Scan for the cell matching the given text and deliver its (X, Y) coordinate at center. 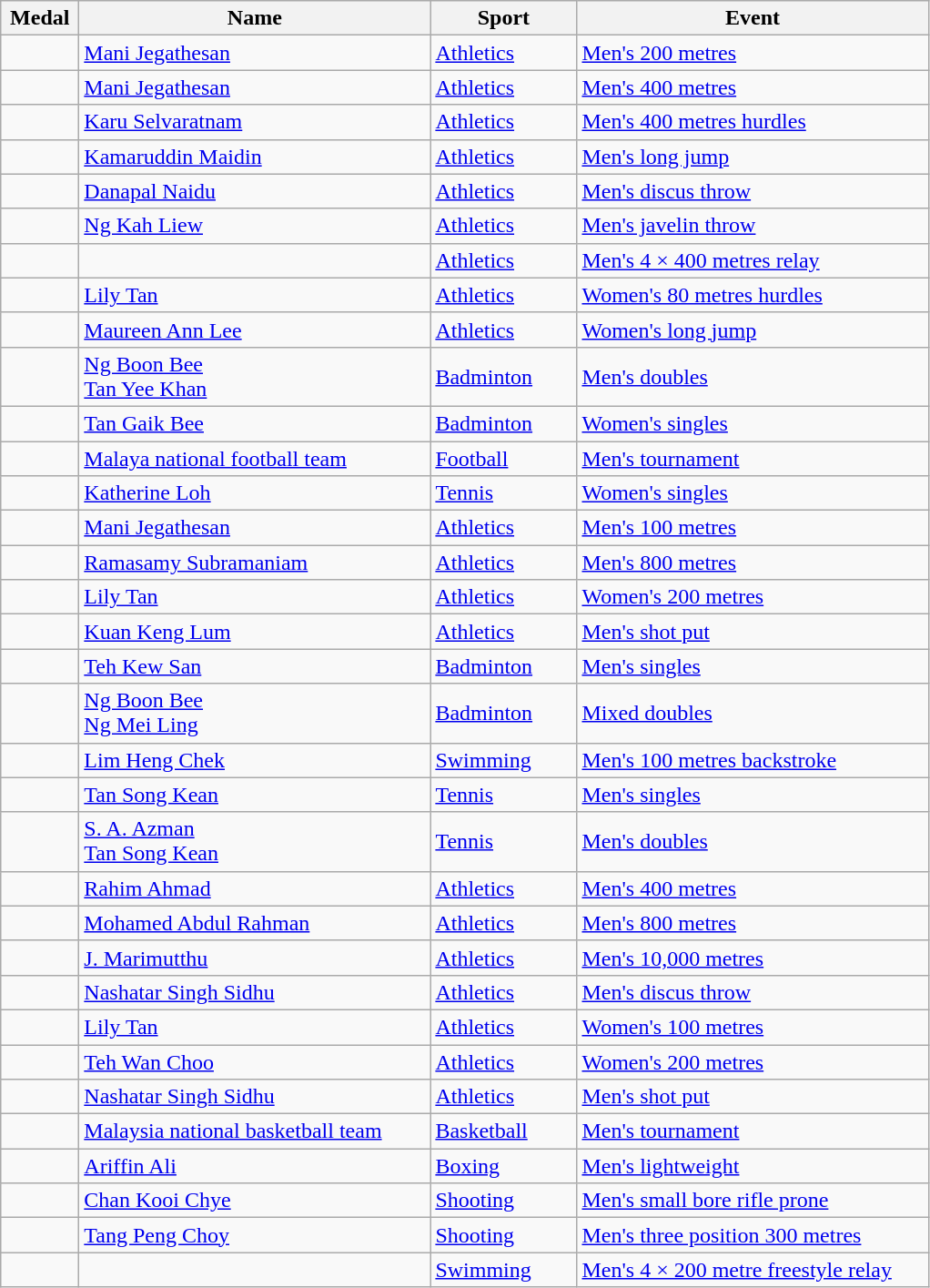
Basketball (504, 1131)
Kuan Keng Lum (255, 632)
Men's 100 metres backstroke (753, 760)
Mixed doubles (753, 714)
Women's 80 metres hurdles (753, 295)
Ng Boon BeeTan Yee Khan (255, 377)
Medal (40, 18)
Malaysia national basketball team (255, 1131)
Women's long jump (753, 330)
Malaya national football team (255, 458)
Men's lightweight (753, 1166)
Men's 10,000 metres (753, 958)
Men's 400 metres hurdles (753, 122)
Teh Kew San (255, 666)
Maureen Ann Lee (255, 330)
Men's 4 × 400 metres relay (753, 260)
Karu Selvaratnam (255, 122)
Women's 100 metres (753, 1027)
Men's 200 metres (753, 53)
Lim Heng Chek (255, 760)
Sport (504, 18)
Men's long jump (753, 157)
Men's 100 metres (753, 528)
Ng Kah Liew (255, 226)
S. A. AzmanTan Song Kean (255, 841)
Chan Kooi Chye (255, 1201)
Ng Boon BeeNg Mei Ling (255, 714)
Ariffin Ali (255, 1166)
Kamaruddin Maidin (255, 157)
Mohamed Abdul Rahman (255, 923)
Ramasamy Subramaniam (255, 563)
Tang Peng Choy (255, 1235)
Football (504, 458)
J. Marimutthu (255, 958)
Teh Wan Choo (255, 1062)
Men's three position 300 metres (753, 1235)
Event (753, 18)
Katherine Loh (255, 493)
Men's small bore rifle prone (753, 1201)
Men's 4 × 200 metre freestyle relay (753, 1270)
Tan Gaik Bee (255, 423)
Rahim Ahmad (255, 888)
Danapal Naidu (255, 191)
Name (255, 18)
Men's javelin throw (753, 226)
Tan Song Kean (255, 795)
Boxing (504, 1166)
